Locate the cell with the specified text and output its [X, Y] center coordinate. 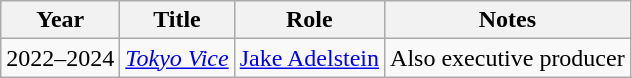
2022–2024 [60, 58]
Year [60, 20]
Title [177, 20]
Also executive producer [508, 58]
Jake Adelstein [309, 58]
Tokyo Vice [177, 58]
Role [309, 20]
Notes [508, 20]
